Provide the (X, Y) coordinate of the cell's center where the given text is located.  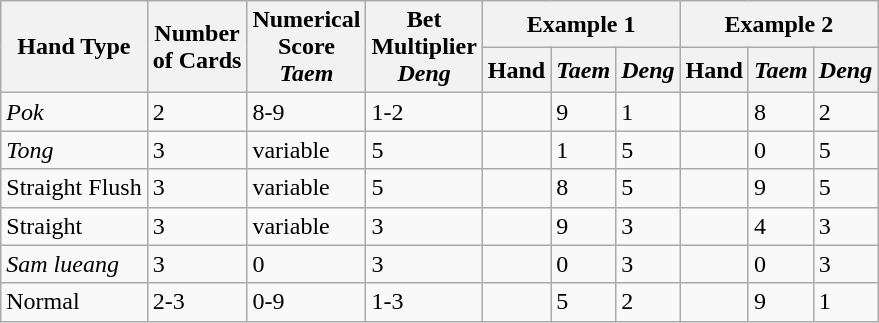
BetMultiplierDeng (424, 47)
Pok (74, 112)
Straight (74, 226)
8-9 (306, 112)
Sam lueang (74, 264)
Hand Type (74, 47)
Normal (74, 302)
1-3 (424, 302)
Straight Flush (74, 188)
NumericalScoreTaem (306, 47)
Numberof Cards (197, 47)
4 (780, 226)
Example 2 (779, 24)
Example 1 (581, 24)
Tong (74, 150)
1-2 (424, 112)
2-3 (197, 302)
0-9 (306, 302)
